Scan for the cell matching the given text and deliver its (x, y) coordinate at center. 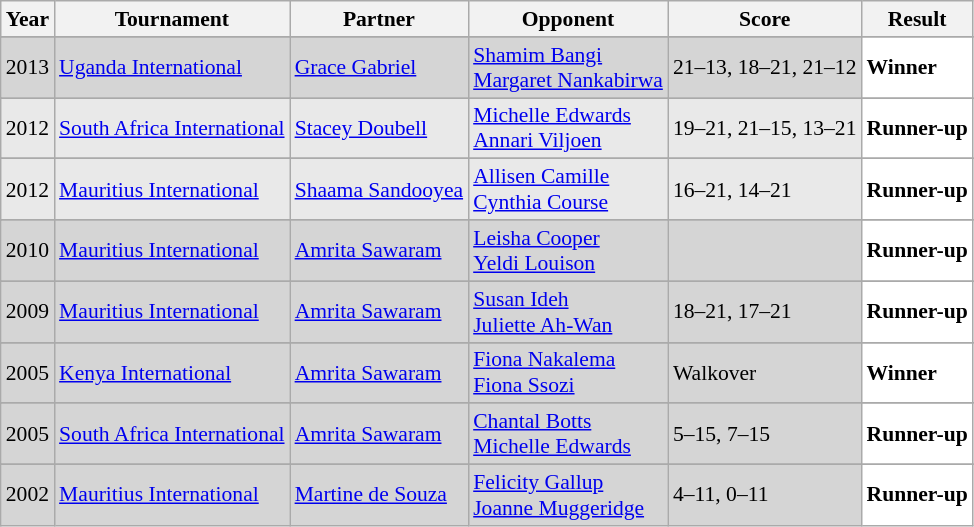
16–21, 14–21 (765, 190)
2013 (28, 68)
2002 (28, 496)
Shamim Bangi Margaret Nankabirwa (568, 68)
Tournament (172, 19)
Shaama Sandooyea (380, 190)
18–21, 17–21 (765, 312)
21–13, 18–21, 21–12 (765, 68)
Result (916, 19)
Walkover (765, 372)
2010 (28, 250)
Opponent (568, 19)
5–15, 7–15 (765, 434)
Susan Ideh Juliette Ah-Wan (568, 312)
4–11, 0–11 (765, 496)
Felicity Gallup Joanne Muggeridge (568, 496)
Uganda International (172, 68)
Partner (380, 19)
Michelle Edwards Annari Viljoen (568, 128)
Allisen Camille Cynthia Course (568, 190)
Score (765, 19)
Kenya International (172, 372)
19–21, 21–15, 13–21 (765, 128)
Martine de Souza (380, 496)
Grace Gabriel (380, 68)
Year (28, 19)
Stacey Doubell (380, 128)
Fiona Nakalema Fiona Ssozi (568, 372)
Leisha Cooper Yeldi Louison (568, 250)
2009 (28, 312)
Chantal Botts Michelle Edwards (568, 434)
